For the text-containing cell, return its midpoint in [X, Y] coordinate format. 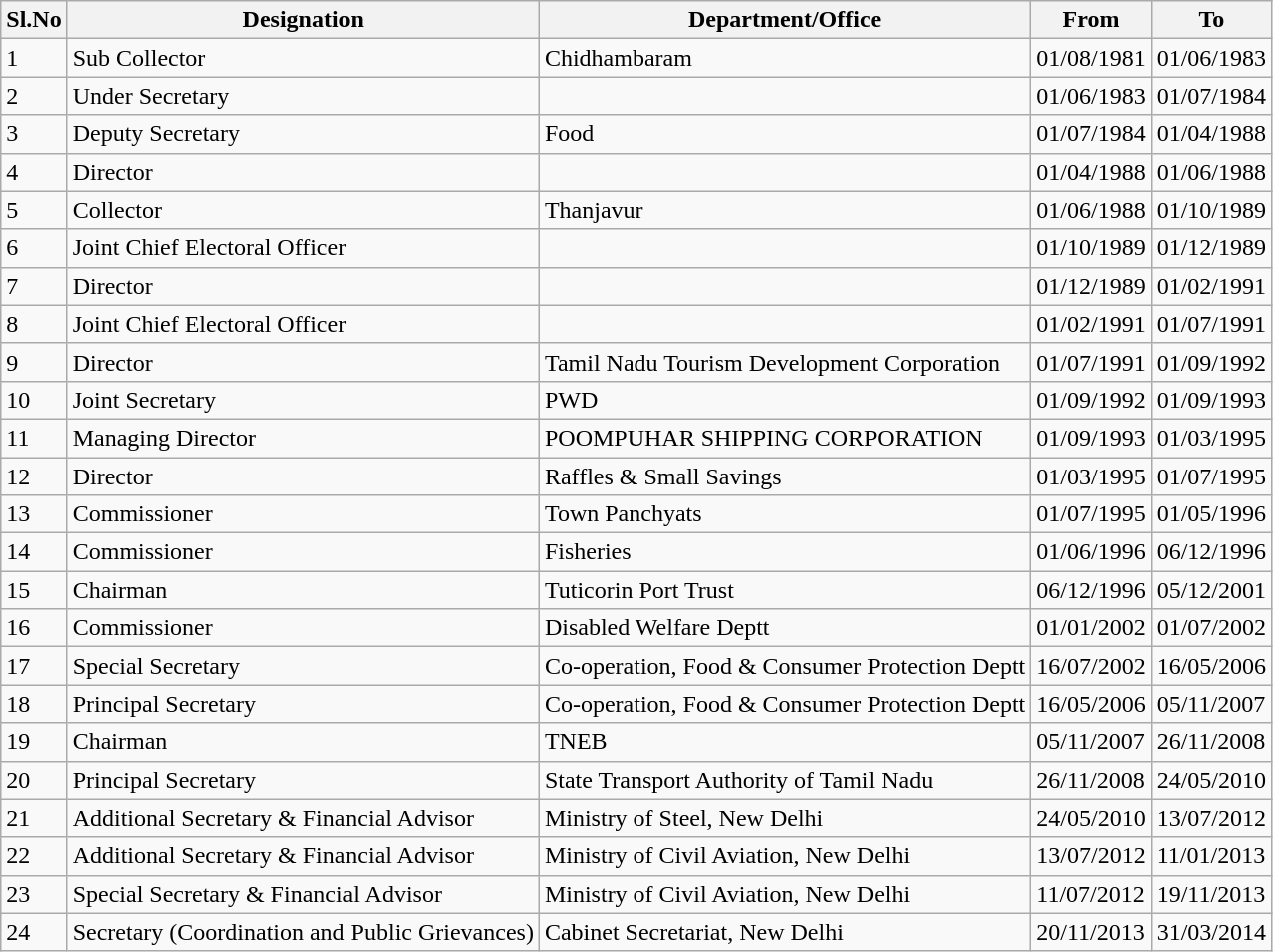
Designation [303, 20]
Deputy Secretary [303, 134]
01/05/1996 [1211, 514]
16 [34, 628]
4 [34, 172]
11/01/2013 [1211, 856]
8 [34, 324]
Thanjavur [784, 210]
Ministry of Steel, New Delhi [784, 818]
Department/Office [784, 20]
Food [784, 134]
12 [34, 476]
31/03/2014 [1211, 932]
05/12/2001 [1211, 590]
Under Secretary [303, 96]
Joint Secretary [303, 400]
9 [34, 362]
13 [34, 514]
Special Secretary [303, 666]
7 [34, 286]
POOMPUHAR SHIPPING CORPORATION [784, 438]
22 [34, 856]
State Transport Authority of Tamil Nadu [784, 780]
17 [34, 666]
5 [34, 210]
3 [34, 134]
Chidhambaram [784, 58]
To [1211, 20]
Town Panchyats [784, 514]
Raffles & Small Savings [784, 476]
Disabled Welfare Deptt [784, 628]
Collector [303, 210]
6 [34, 248]
01/08/1981 [1091, 58]
01/01/2002 [1091, 628]
19 [34, 742]
16/07/2002 [1091, 666]
Special Secretary & Financial Advisor [303, 894]
Tuticorin Port Trust [784, 590]
Fisheries [784, 552]
20/11/2013 [1091, 932]
Sl.No [34, 20]
11/07/2012 [1091, 894]
PWD [784, 400]
19/11/2013 [1211, 894]
1 [34, 58]
TNEB [784, 742]
01/06/1996 [1091, 552]
Secretary (Coordination and Public Grievances) [303, 932]
11 [34, 438]
10 [34, 400]
01/07/2002 [1211, 628]
Cabinet Secretariat, New Delhi [784, 932]
18 [34, 704]
Sub Collector [303, 58]
21 [34, 818]
Tamil Nadu Tourism Development Corporation [784, 362]
From [1091, 20]
23 [34, 894]
15 [34, 590]
14 [34, 552]
24 [34, 932]
20 [34, 780]
Managing Director [303, 438]
2 [34, 96]
